From the cell containing the given text, extract its center point as [x, y] coordinate. 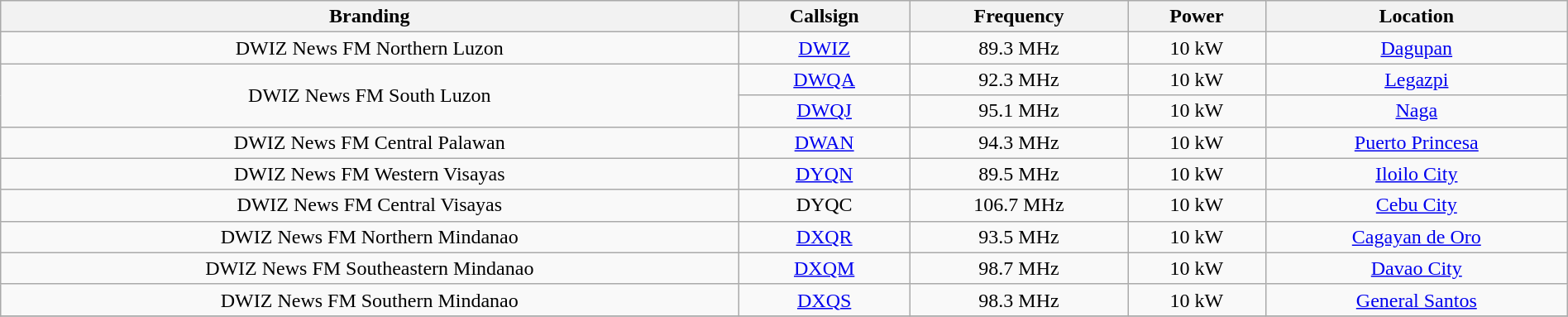
Legazpi [1416, 79]
98.3 MHz [1019, 300]
Puerto Princesa [1416, 142]
Location [1416, 17]
DWIZ News FM Northern Luzon [370, 48]
DWQJ [825, 111]
Dagupan [1416, 48]
Power [1198, 17]
General Santos [1416, 300]
Frequency [1019, 17]
Cagayan de Oro [1416, 237]
92.3 MHz [1019, 79]
89.5 MHz [1019, 174]
DWIZ News FM Southern Mindanao [370, 300]
Naga [1416, 111]
DWAN [825, 142]
89.3 MHz [1019, 48]
DYQC [825, 205]
DWIZ [825, 48]
DXQM [825, 268]
DWQA [825, 79]
DXQS [825, 300]
DXQR [825, 237]
DWIZ News FM South Luzon [370, 95]
DWIZ News FM Central Visayas [370, 205]
Branding [370, 17]
DYQN [825, 174]
94.3 MHz [1019, 142]
106.7 MHz [1019, 205]
Iloilo City [1416, 174]
93.5 MHz [1019, 237]
DWIZ News FM Northern Mindanao [370, 237]
DWIZ News FM Western Visayas [370, 174]
95.1 MHz [1019, 111]
DWIZ News FM Southeastern Mindanao [370, 268]
Cebu City [1416, 205]
98.7 MHz [1019, 268]
Callsign [825, 17]
DWIZ News FM Central Palawan [370, 142]
Davao City [1416, 268]
